Search for the cell housing the specified text and yield its (X, Y) center coordinate. 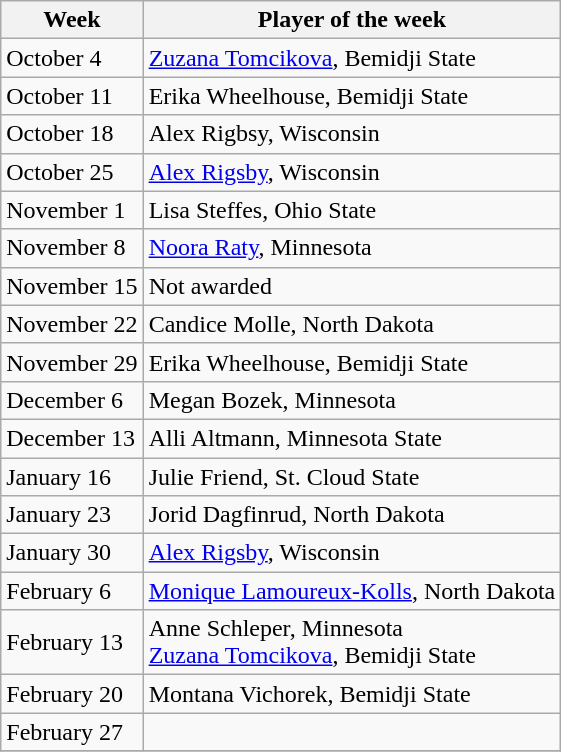
January 30 (72, 553)
Montana Vichorek, Bemidji State (352, 694)
October 4 (72, 58)
February 6 (72, 591)
Alli Altmann, Minnesota State (352, 438)
November 1 (72, 210)
January 23 (72, 515)
Not awarded (352, 286)
Monique Lamoureux-Kolls, North Dakota (352, 591)
Jorid Dagfinrud, North Dakota (352, 515)
Julie Friend, St. Cloud State (352, 477)
October 25 (72, 172)
October 18 (72, 134)
November 8 (72, 248)
February 27 (72, 732)
Noora Raty, Minnesota (352, 248)
December 13 (72, 438)
October 11 (72, 96)
Zuzana Tomcikova, Bemidji State (352, 58)
Anne Schleper, MinnesotaZuzana Tomcikova, Bemidji State (352, 642)
November 22 (72, 324)
January 16 (72, 477)
Player of the week (352, 20)
Alex Rigbsy, Wisconsin (352, 134)
Week (72, 20)
February 13 (72, 642)
Lisa Steffes, Ohio State (352, 210)
February 20 (72, 694)
November 15 (72, 286)
Megan Bozek, Minnesota (352, 400)
December 6 (72, 400)
November 29 (72, 362)
Candice Molle, North Dakota (352, 324)
